Detect which cell encompasses the target text, then output its [X, Y] center coordinate. 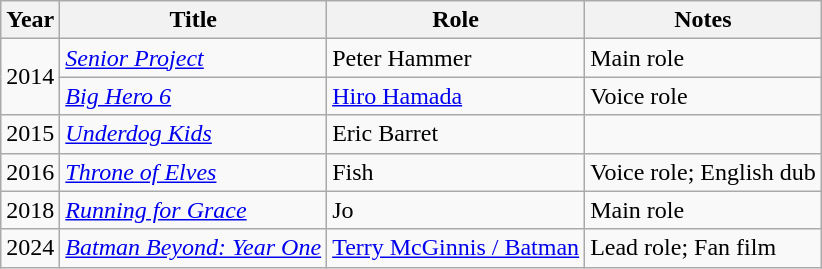
Lead role; Fan film [704, 248]
Running for Grace [194, 210]
Voice role; English dub [704, 172]
2015 [30, 134]
Jo [456, 210]
Year [30, 20]
2016 [30, 172]
Hiro Hamada [456, 96]
Underdog Kids [194, 134]
Big Hero 6 [194, 96]
2018 [30, 210]
Eric Barret [456, 134]
2024 [30, 248]
2014 [30, 77]
Voice role [704, 96]
Notes [704, 20]
Fish [456, 172]
Title [194, 20]
Role [456, 20]
Throne of Elves [194, 172]
Terry McGinnis / Batman [456, 248]
Peter Hammer [456, 58]
Senior Project [194, 58]
Batman Beyond: Year One [194, 248]
